Pinpoint the cell where the given text exists, returning its (x, y) midpoint coordinate. 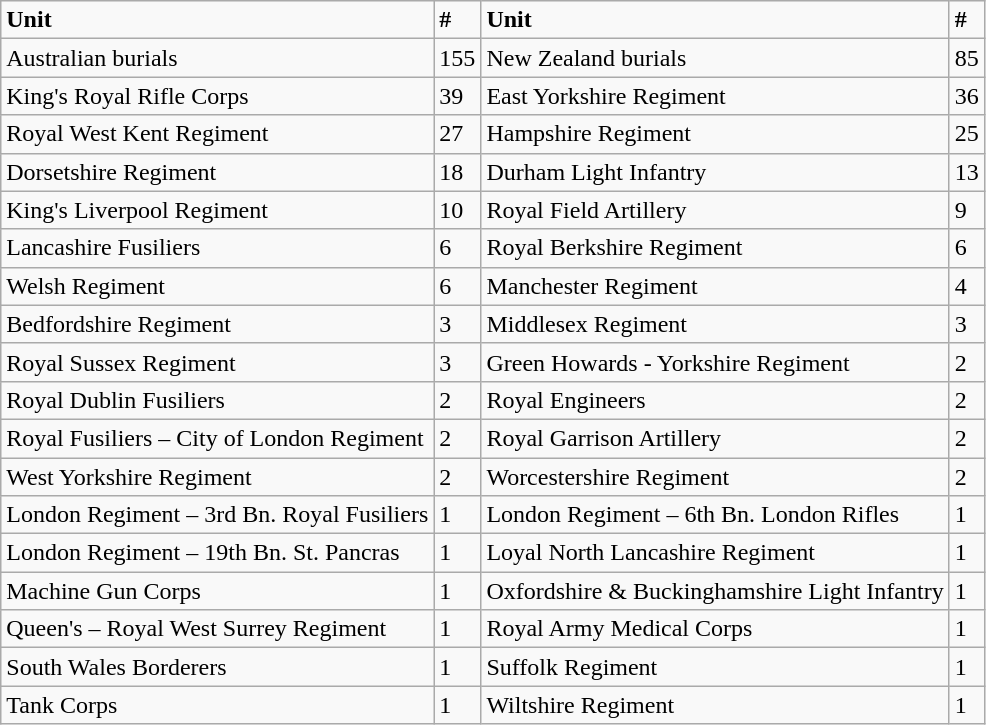
Royal Engineers (715, 400)
Queen's – Royal West Surrey Regiment (218, 629)
Royal Sussex Regiment (218, 362)
Machine Gun Corps (218, 591)
West Yorkshire Regiment (218, 477)
Green Howards - Yorkshire Regiment (715, 362)
36 (966, 96)
85 (966, 58)
25 (966, 134)
Dorsetshire Regiment (218, 172)
Royal Fusiliers – City of London Regiment (218, 438)
New Zealand burials (715, 58)
Bedfordshire Regiment (218, 324)
Loyal North Lancashire Regiment (715, 553)
Wiltshire Regiment (715, 705)
10 (458, 210)
Royal Berkshire Regiment (715, 248)
Manchester Regiment (715, 286)
Royal Field Artillery (715, 210)
27 (458, 134)
Royal West Kent Regiment (218, 134)
18 (458, 172)
Royal Garrison Artillery (715, 438)
Australian burials (218, 58)
39 (458, 96)
London Regiment – 6th Bn. London Rifles (715, 515)
Suffolk Regiment (715, 667)
Middlesex Regiment (715, 324)
Royal Dublin Fusiliers (218, 400)
East Yorkshire Regiment (715, 96)
Welsh Regiment (218, 286)
Royal Army Medical Corps (715, 629)
Hampshire Regiment (715, 134)
155 (458, 58)
King's Royal Rifle Corps (218, 96)
Tank Corps (218, 705)
Durham Light Infantry (715, 172)
Oxfordshire & Buckinghamshire Light Infantry (715, 591)
King's Liverpool Regiment (218, 210)
Worcestershire Regiment (715, 477)
South Wales Borderers (218, 667)
4 (966, 286)
Lancashire Fusiliers (218, 248)
13 (966, 172)
9 (966, 210)
London Regiment – 19th Bn. St. Pancras (218, 553)
London Regiment – 3rd Bn. Royal Fusiliers (218, 515)
